Find where the given text appears and provide that cell's center as (x, y) coordinate. 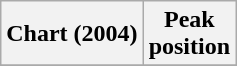
Chart (2004) (72, 34)
Peakposition (189, 34)
